Locate the cell with the specified text and output its (X, Y) center coordinate. 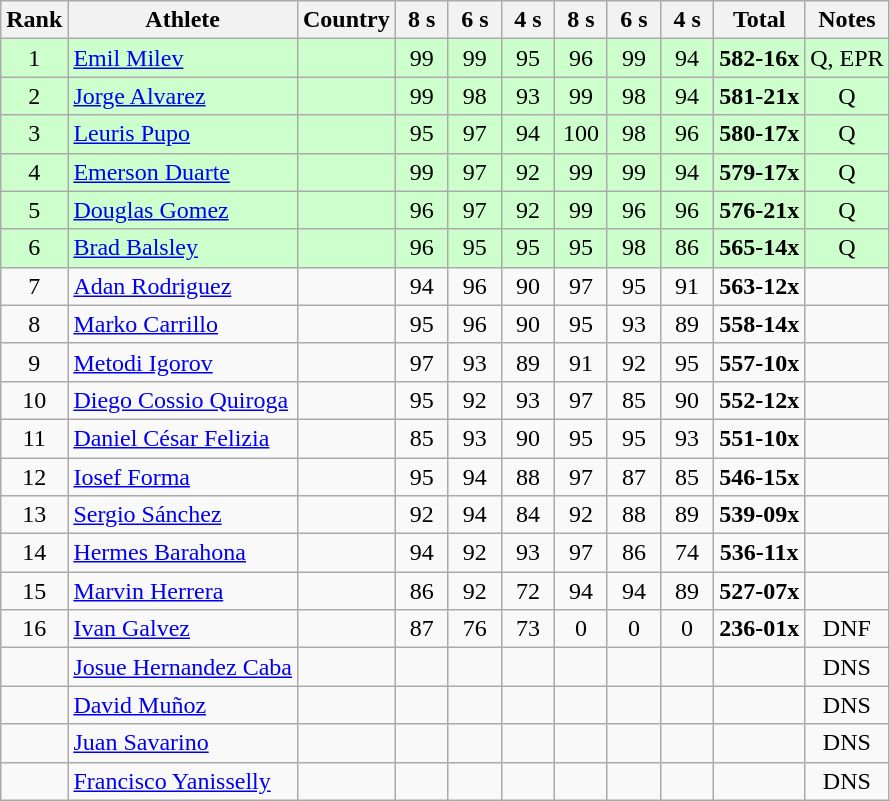
Marko Carrillo (183, 324)
16 (34, 629)
582-16x (760, 58)
Rank (34, 20)
Country (346, 20)
Juan Savarino (183, 743)
4 (34, 172)
Francisco Yanisselly (183, 781)
557-10x (760, 362)
Emerson Duarte (183, 172)
581-21x (760, 96)
Athlete (183, 20)
Douglas Gomez (183, 210)
Diego Cossio Quiroga (183, 400)
Brad Balsley (183, 248)
David Muñoz (183, 705)
Adan Rodriguez (183, 286)
Notes (847, 20)
12 (34, 477)
72 (528, 591)
Josue Hernandez Caba (183, 667)
2 (34, 96)
236-01x (760, 629)
11 (34, 438)
100 (580, 134)
576-21x (760, 210)
539-09x (760, 515)
551-10x (760, 438)
1 (34, 58)
552-12x (760, 400)
565-14x (760, 248)
74 (688, 553)
Daniel César Felizia (183, 438)
13 (34, 515)
558-14x (760, 324)
Sergio Sánchez (183, 515)
73 (528, 629)
7 (34, 286)
Total (760, 20)
546-15x (760, 477)
536-11x (760, 553)
527-07x (760, 591)
14 (34, 553)
5 (34, 210)
Hermes Barahona (183, 553)
Jorge Alvarez (183, 96)
6 (34, 248)
Marvin Herrera (183, 591)
84 (528, 515)
Q, EPR (847, 58)
Metodi Igorov (183, 362)
563-12x (760, 286)
10 (34, 400)
9 (34, 362)
3 (34, 134)
Iosef Forma (183, 477)
Leuris Pupo (183, 134)
15 (34, 591)
580-17x (760, 134)
76 (474, 629)
579-17x (760, 172)
Emil Milev (183, 58)
DNF (847, 629)
8 (34, 324)
Ivan Galvez (183, 629)
